Capture the cell that displays the provided text and extract its [x, y] central coordinate. 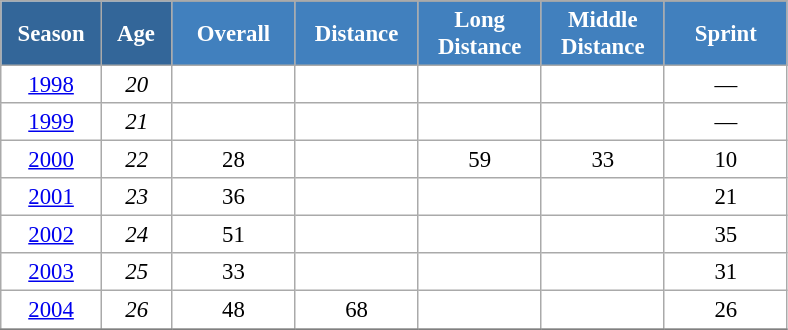
Age [136, 34]
Overall [234, 34]
48 [234, 310]
1998 [52, 85]
68 [356, 310]
Sprint [726, 34]
2003 [52, 273]
24 [136, 235]
Long Distance [480, 34]
10 [726, 160]
Distance [356, 34]
51 [234, 235]
2001 [52, 197]
2004 [52, 310]
35 [726, 235]
36 [234, 197]
22 [136, 160]
28 [234, 160]
59 [480, 160]
20 [136, 85]
23 [136, 197]
31 [726, 273]
2002 [52, 235]
Season [52, 34]
Middle Distance [602, 34]
1999 [52, 122]
25 [136, 273]
2000 [52, 160]
